Pinpoint the cell where the given text exists, returning its (x, y) midpoint coordinate. 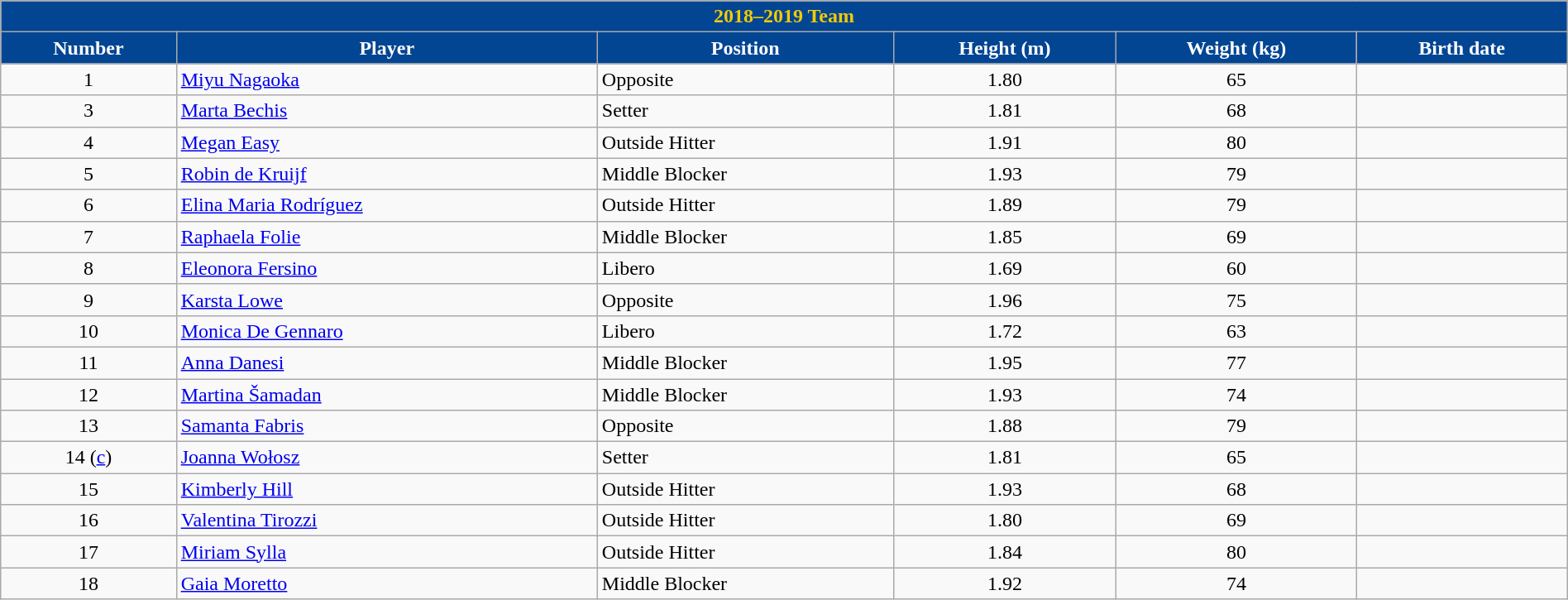
Miriam Sylla (387, 552)
Robin de Kruijf (387, 174)
60 (1236, 268)
Karsta Lowe (387, 300)
1.92 (1005, 583)
1.84 (1005, 552)
4 (88, 142)
Monica De Gennaro (387, 331)
Weight (kg) (1236, 48)
3 (88, 111)
5 (88, 174)
Valentina Tirozzi (387, 521)
7 (88, 237)
Gaia Moretto (387, 583)
18 (88, 583)
Marta Bechis (387, 111)
9 (88, 300)
1.91 (1005, 142)
14 (c) (88, 458)
1 (88, 79)
17 (88, 552)
1.69 (1005, 268)
12 (88, 395)
1.85 (1005, 237)
1.89 (1005, 205)
13 (88, 426)
Joanna Wołosz (387, 458)
2018–2019 Team (784, 17)
Birth date (1462, 48)
Number (88, 48)
Megan Easy (387, 142)
11 (88, 362)
77 (1236, 362)
Position (745, 48)
Height (m) (1005, 48)
Martina Šamadan (387, 395)
1.72 (1005, 331)
Player (387, 48)
16 (88, 521)
8 (88, 268)
1.88 (1005, 426)
6 (88, 205)
1.95 (1005, 362)
Miyu Nagaoka (387, 79)
Elina Maria Rodríguez (387, 205)
Eleonora Fersino (387, 268)
Kimberly Hill (387, 489)
Anna Danesi (387, 362)
15 (88, 489)
63 (1236, 331)
10 (88, 331)
Samanta Fabris (387, 426)
75 (1236, 300)
Raphaela Folie (387, 237)
1.96 (1005, 300)
